Identify which cell holds the provided text, then report its (X, Y) central coordinate. 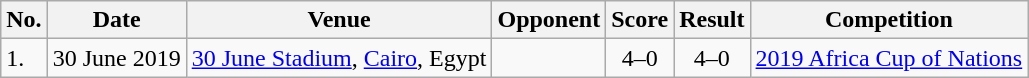
Competition (889, 20)
Score (640, 20)
No. (24, 20)
Result (712, 20)
1. (24, 58)
30 June Stadium, Cairo, Egypt (339, 58)
Opponent (549, 20)
Venue (339, 20)
30 June 2019 (116, 58)
Date (116, 20)
2019 Africa Cup of Nations (889, 58)
